Determine the (x, y) coordinate at the center of the cell enclosing the given text.  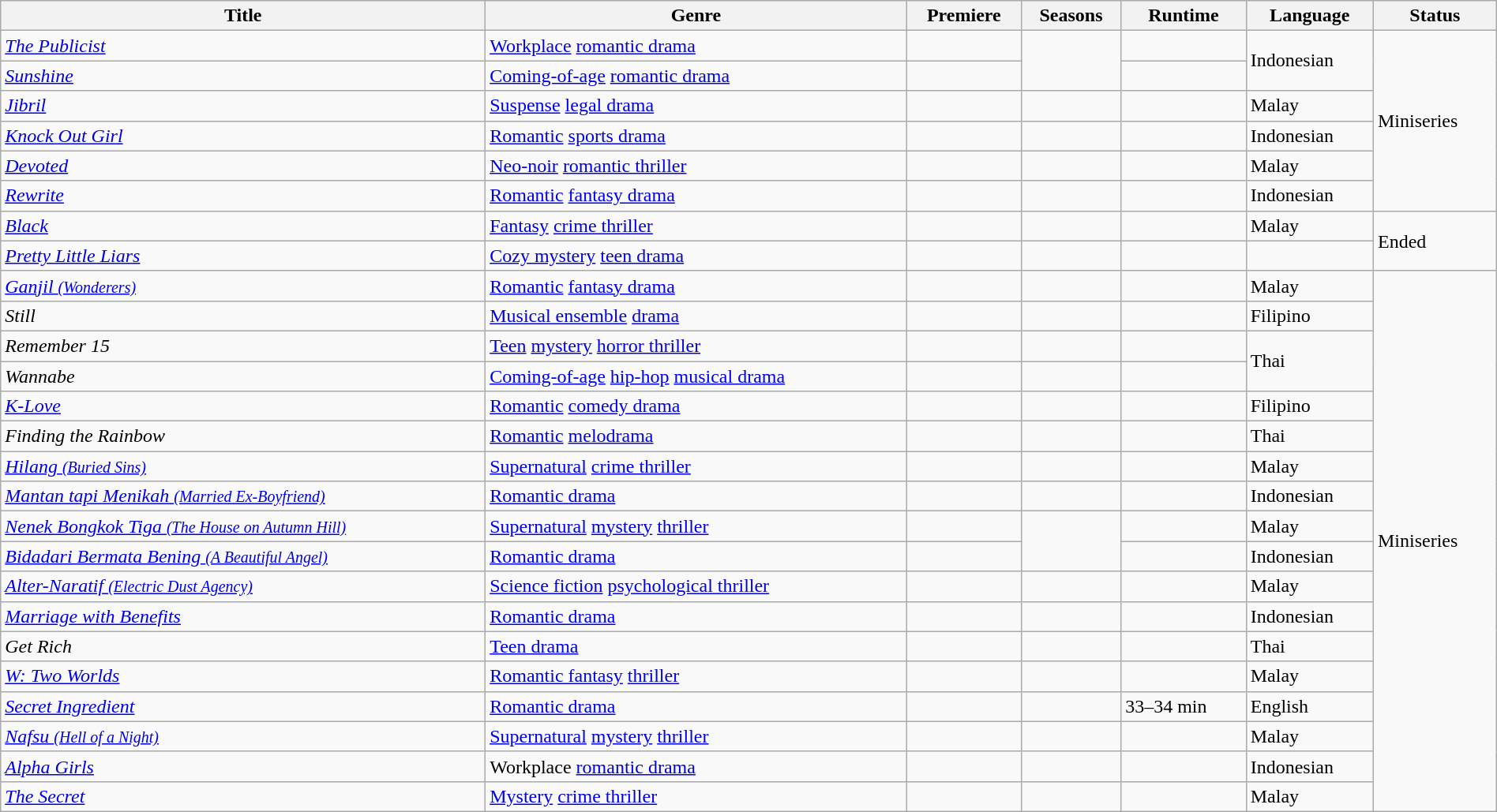
Premiere (963, 16)
Ended (1435, 241)
Nafsu (Hell of a Night) (243, 736)
Teen drama (696, 646)
K-Love (243, 406)
Romantic fantasy thriller (696, 676)
Seasons (1071, 16)
Still (243, 316)
Genre (696, 16)
Cozy mystery teen drama (696, 256)
Teen mystery horror thriller (696, 346)
Title (243, 16)
Supernatural crime thriller (696, 466)
Coming-of-age romantic drama (696, 76)
Romantic melodrama (696, 436)
Get Rich (243, 646)
Fantasy crime thriller (696, 226)
Neo-noir romantic thriller (696, 166)
Romantic comedy drama (696, 406)
Black (243, 226)
Rewrite (243, 196)
Status (1435, 16)
33–34 min (1184, 706)
Runtime (1184, 16)
Pretty Little Liars (243, 256)
Devoted (243, 166)
Marriage with Benefits (243, 616)
Alpha Girls (243, 766)
Mantan tapi Menikah (Married Ex-Boyfriend) (243, 496)
Science fiction psychological thriller (696, 586)
Jibril (243, 106)
The Publicist (243, 46)
Mystery crime thriller (696, 796)
The Secret (243, 796)
Finding the Rainbow (243, 436)
Sunshine (243, 76)
Nenek Bongkok Tiga (The House on Autumn Hill) (243, 526)
Secret Ingredient (243, 706)
Ganjil (Wonderers) (243, 286)
English (1309, 706)
Bidadari Bermata Bening (A Beautiful Angel) (243, 556)
W: Two Worlds (243, 676)
Knock Out Girl (243, 136)
Musical ensemble drama (696, 316)
Wannabe (243, 376)
Hilang (Buried Sins) (243, 466)
Romantic sports drama (696, 136)
Language (1309, 16)
Alter-Naratif (Electric Dust Agency) (243, 586)
Remember 15 (243, 346)
Coming-of-age hip-hop musical drama (696, 376)
Suspense legal drama (696, 106)
